Return the (X, Y) coordinate for the center point of the cell that contains the specified text.  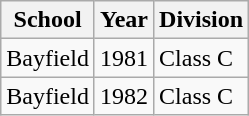
Year (124, 20)
Division (202, 20)
1981 (124, 58)
1982 (124, 96)
School (48, 20)
